For the text-containing cell, return its midpoint in [X, Y] coordinate format. 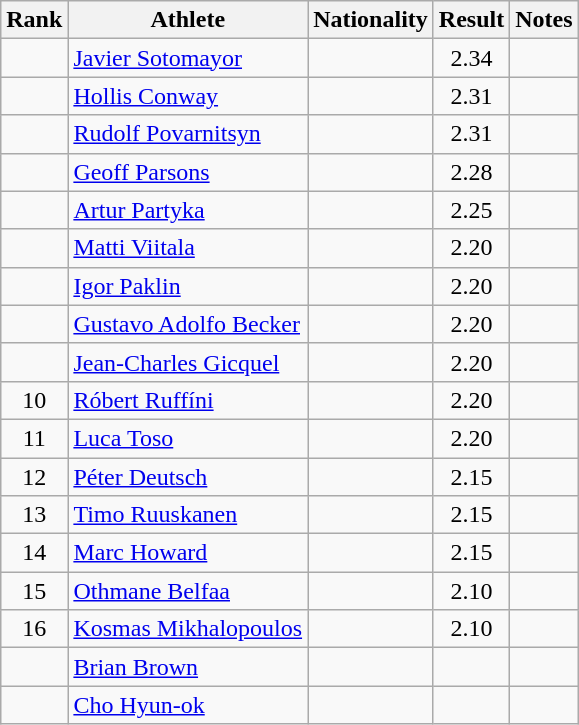
Igor Paklin [188, 286]
Hollis Conway [188, 96]
Rank [34, 20]
Othmane Belfaa [188, 591]
Cho Hyun-ok [188, 705]
15 [34, 591]
Notes [544, 20]
Timo Ruuskanen [188, 515]
2.34 [471, 58]
14 [34, 553]
Rudolf Povarnitsyn [188, 134]
Péter Deutsch [188, 477]
2.25 [471, 210]
Matti Viitala [188, 248]
Kosmas Mikhalopoulos [188, 629]
16 [34, 629]
Gustavo Adolfo Becker [188, 324]
Athlete [188, 20]
10 [34, 400]
Result [471, 20]
Róbert Ruffíni [188, 400]
Geoff Parsons [188, 172]
12 [34, 477]
Marc Howard [188, 553]
Jean-Charles Gicquel [188, 362]
13 [34, 515]
Luca Toso [188, 438]
Artur Partyka [188, 210]
2.28 [471, 172]
11 [34, 438]
Javier Sotomayor [188, 58]
Nationality [371, 20]
Brian Brown [188, 667]
